Capture the cell that displays the provided text and extract its (X, Y) central coordinate. 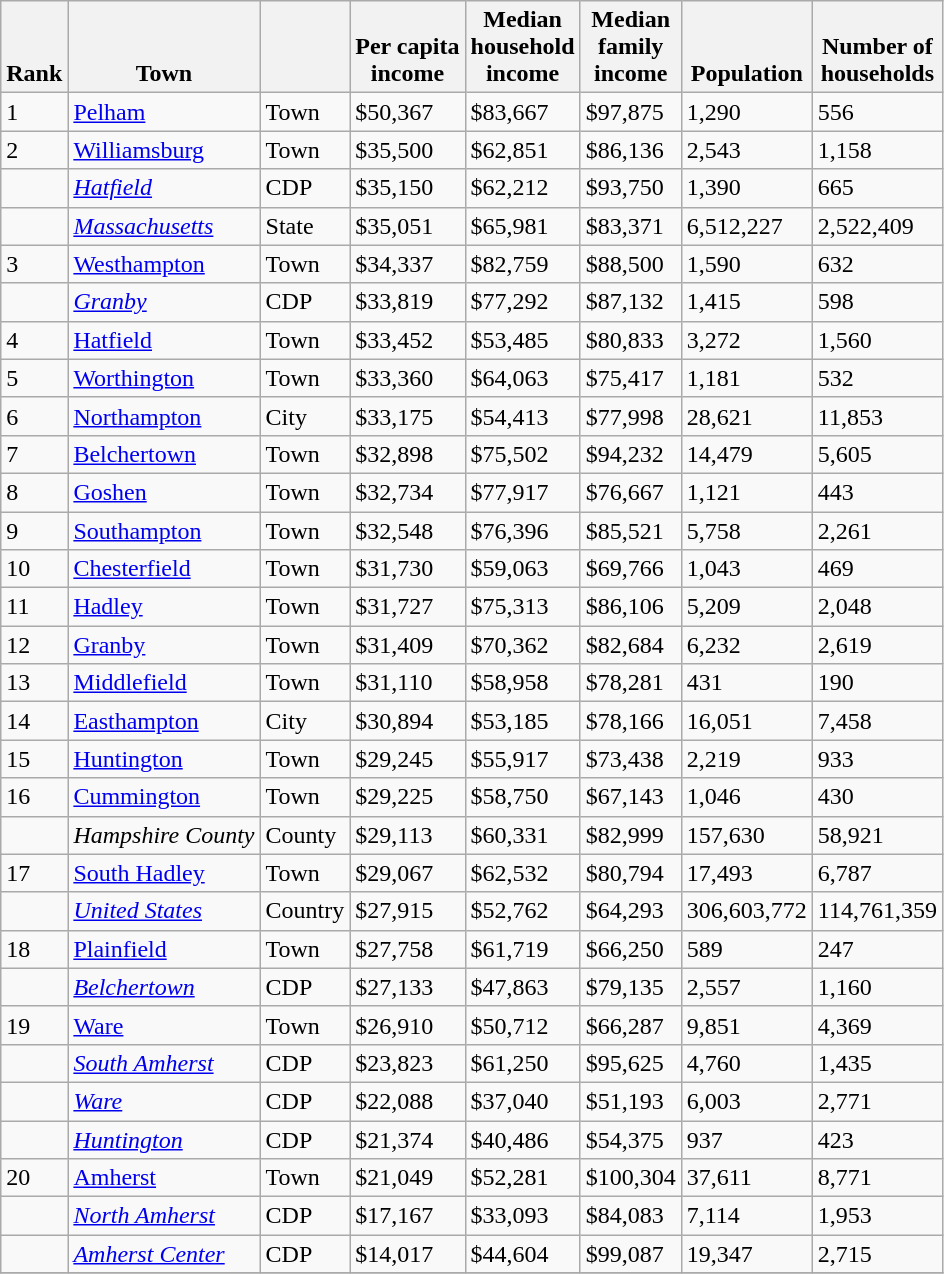
Medianfamilyincome (630, 47)
$35,051 (408, 226)
157,630 (746, 835)
11,853 (877, 416)
$61,250 (522, 1063)
190 (877, 683)
Amherst Center (164, 1254)
$27,133 (408, 987)
1,560 (877, 340)
$23,823 (408, 1063)
4 (34, 340)
$31,727 (408, 607)
1,590 (746, 264)
$67,143 (630, 797)
5,605 (877, 454)
$75,313 (522, 607)
14 (34, 721)
$58,750 (522, 797)
$53,485 (522, 340)
$77,292 (522, 302)
$27,915 (408, 911)
Goshen (164, 492)
18 (34, 949)
$60,331 (522, 835)
1,043 (746, 569)
Population (746, 47)
$70,362 (522, 645)
19,347 (746, 1254)
$33,093 (522, 1216)
37,611 (746, 1178)
$52,762 (522, 911)
$35,150 (408, 188)
$50,367 (408, 112)
8,771 (877, 1178)
$86,136 (630, 150)
19 (34, 1025)
1,390 (746, 188)
$77,998 (630, 416)
Hampshire County (164, 835)
4,760 (746, 1063)
$30,894 (408, 721)
1,158 (877, 150)
Amherst (164, 1178)
$47,863 (522, 987)
$59,063 (522, 569)
28,621 (746, 416)
1,953 (877, 1216)
1,160 (877, 987)
2,543 (746, 150)
Pelham (164, 112)
$61,719 (522, 949)
937 (746, 1139)
5,209 (746, 607)
$65,981 (522, 226)
Westhampton (164, 264)
$85,521 (630, 531)
$69,766 (630, 569)
$29,067 (408, 873)
933 (877, 759)
$55,917 (522, 759)
$76,396 (522, 531)
247 (877, 949)
$100,304 (630, 1178)
$27,758 (408, 949)
2,522,409 (877, 226)
$66,250 (630, 949)
$53,185 (522, 721)
13 (34, 683)
11 (34, 607)
$33,452 (408, 340)
$80,794 (630, 873)
8 (34, 492)
Rank (34, 47)
16,051 (746, 721)
17 (34, 873)
$64,293 (630, 911)
Massachusetts (164, 226)
16 (34, 797)
$32,548 (408, 531)
$31,110 (408, 683)
2,219 (746, 759)
$94,232 (630, 454)
North Amherst (164, 1216)
$22,088 (408, 1101)
County (305, 835)
$75,502 (522, 454)
1,435 (877, 1063)
$26,910 (408, 1025)
Worthington (164, 378)
2,557 (746, 987)
20 (34, 1178)
$37,040 (522, 1101)
1 (34, 112)
$34,337 (408, 264)
7,458 (877, 721)
10 (34, 569)
$62,212 (522, 188)
3,272 (746, 340)
2,048 (877, 607)
17,493 (746, 873)
2,715 (877, 1254)
5,758 (746, 531)
114,761,359 (877, 911)
$33,175 (408, 416)
$73,438 (630, 759)
$78,281 (630, 683)
589 (746, 949)
$82,999 (630, 835)
$66,287 (630, 1025)
9 (34, 531)
South Hadley (164, 873)
$75,417 (630, 378)
State (305, 226)
$83,371 (630, 226)
$76,667 (630, 492)
$21,374 (408, 1139)
$54,413 (522, 416)
6,787 (877, 873)
South Amherst (164, 1063)
$62,851 (522, 150)
$95,625 (630, 1063)
$86,106 (630, 607)
Cummington (164, 797)
6,512,227 (746, 226)
$35,500 (408, 150)
9,851 (746, 1025)
$21,049 (408, 1178)
469 (877, 569)
$97,875 (630, 112)
1,290 (746, 112)
2,771 (877, 1101)
12 (34, 645)
7,114 (746, 1216)
United States (164, 911)
6,232 (746, 645)
556 (877, 112)
4,369 (877, 1025)
$17,167 (408, 1216)
6 (34, 416)
Williamsburg (164, 150)
Country (305, 911)
$79,135 (630, 987)
Southampton (164, 531)
$33,819 (408, 302)
$31,409 (408, 645)
431 (746, 683)
$82,684 (630, 645)
15 (34, 759)
$99,087 (630, 1254)
1,415 (746, 302)
$44,604 (522, 1254)
$33,360 (408, 378)
2 (34, 150)
$52,281 (522, 1178)
14,479 (746, 454)
665 (877, 188)
$29,113 (408, 835)
$80,833 (630, 340)
$88,500 (630, 264)
58,921 (877, 835)
$93,750 (630, 188)
Chesterfield (164, 569)
423 (877, 1139)
306,603,772 (746, 911)
$40,486 (522, 1139)
3 (34, 264)
$58,958 (522, 683)
6,003 (746, 1101)
Per capitaincome (408, 47)
598 (877, 302)
$83,667 (522, 112)
2,619 (877, 645)
1,181 (746, 378)
430 (877, 797)
2,261 (877, 531)
Medianhouseholdincome (522, 47)
Northampton (164, 416)
Number ofhouseholds (877, 47)
5 (34, 378)
$82,759 (522, 264)
$29,245 (408, 759)
$29,225 (408, 797)
632 (877, 264)
Hadley (164, 607)
1,121 (746, 492)
$64,063 (522, 378)
532 (877, 378)
$31,730 (408, 569)
$32,898 (408, 454)
$32,734 (408, 492)
$51,193 (630, 1101)
Plainfield (164, 949)
$14,017 (408, 1254)
$50,712 (522, 1025)
Easthampton (164, 721)
$87,132 (630, 302)
Middlefield (164, 683)
$84,083 (630, 1216)
$78,166 (630, 721)
$77,917 (522, 492)
443 (877, 492)
$62,532 (522, 873)
$54,375 (630, 1139)
1,046 (746, 797)
7 (34, 454)
